Return the [X, Y] coordinate for the center point of the cell that contains the specified text.  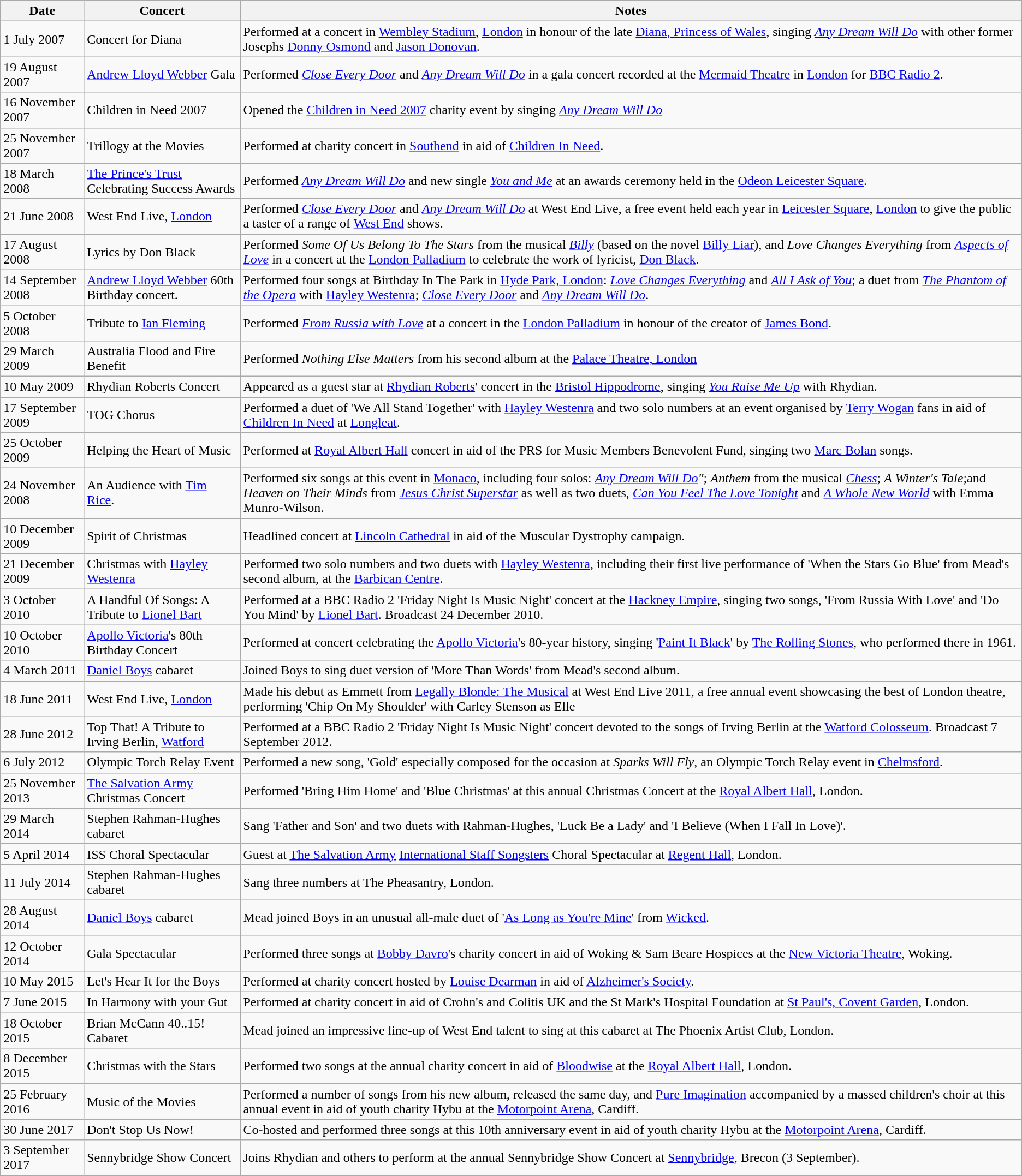
29 March 2009 [43, 358]
5 October 2008 [43, 323]
18 March 2008 [43, 181]
11 July 2014 [43, 882]
Trillogy at the Movies [162, 145]
Rhydian Roberts Concert [162, 386]
Music of the Movies [162, 1101]
21 June 2008 [43, 216]
8 December 2015 [43, 1066]
Andrew Lloyd Webber Gala [162, 74]
Opened the Children in Need 2007 charity event by singing Any Dream Will Do [631, 110]
Performed at charity concert hosted by Louise Dearman in aid of Alzheimer's Society. [631, 982]
25 November 2007 [43, 145]
10 May 2015 [43, 982]
24 November 2008 [43, 493]
A Handful Of Songs: A Tribute to Lionel Bart [162, 607]
Performed a new song, 'Gold' especially composed for the occasion at Sparks Will Fly, an Olympic Torch Relay event in Chelmsford. [631, 762]
Performed at charity concert in Southend in aid of Children In Need. [631, 145]
4 March 2011 [43, 671]
Concert [162, 11]
Performed at charity concert in aid of Crohn's and Colitis UK and the St Mark's Hospital Foundation at St Paul's, Covent Garden, London. [631, 1002]
Spirit of Christmas [162, 536]
Concert for Diana [162, 39]
1 July 2007 [43, 39]
Brian McCann 40..15! Cabaret [162, 1030]
18 June 2011 [43, 699]
Mead joined Boys in an unusual all-male duet of 'As Long as You're Mine' from Wicked. [631, 918]
Sang three numbers at The Pheasantry, London. [631, 882]
28 August 2014 [43, 918]
Olympic Torch Relay Event [162, 762]
Performed at concert celebrating the Apollo Victoria's 80-year history, singing 'Paint It Black' by The Rolling Stones, who performed there in 1961. [631, 643]
10 October 2010 [43, 643]
10 May 2009 [43, 386]
Christmas with the Stars [162, 1066]
Lyrics by Don Black [162, 252]
25 October 2009 [43, 451]
21 December 2009 [43, 572]
18 October 2015 [43, 1030]
Top That! A Tribute to Irving Berlin, Watford [162, 735]
25 February 2016 [43, 1101]
Christmas with Hayley Westenra [162, 572]
Headlined concert at Lincoln Cathedral in aid of the Muscular Dystrophy campaign. [631, 536]
3 September 2017 [43, 1158]
Apollo Victoria's 80th Birthday Concert [162, 643]
12 October 2014 [43, 953]
In Harmony with your Gut [162, 1002]
Performed From Russia with Love at a concert in the London Palladium in honour of the creator of James Bond. [631, 323]
Sang 'Father and Son' and two duets with Rahman-Hughes, 'Luck Be a Lady' and 'I Believe (When I Fall In Love)'. [631, 826]
Performed Any Dream Will Do and new single You and Me at an awards ceremony held in the Odeon Leicester Square. [631, 181]
6 July 2012 [43, 762]
TOG Chorus [162, 415]
Sennybridge Show Concert [162, 1158]
Co-hosted and performed three songs at this 10th anniversary event in aid of youth charity Hybu at the Motorpoint Arena, Cardiff. [631, 1130]
Joins Rhydian and others to perform at the annual Sennybridge Show Concert at Sennybridge, Brecon (3 September). [631, 1158]
Performed 'Bring Him Home' and 'Blue Christmas' at this annual Christmas Concert at the Royal Albert Hall, London. [631, 790]
Joined Boys to sing duet version of 'More Than Words' from Mead's second album. [631, 671]
Let's Hear It for the Boys [162, 982]
17 August 2008 [43, 252]
25 November 2013 [43, 790]
Performed Close Every Door and Any Dream Will Do in a gala concert recorded at the Mermaid Theatre in London for BBC Radio 2. [631, 74]
Guest at The Salvation Army International Staff Songsters Choral Spectacular at Regent Hall, London. [631, 854]
Performed at Royal Albert Hall concert in aid of the PRS for Music Members Benevolent Fund, singing two Marc Bolan songs. [631, 451]
The Salvation Army Christmas Concert [162, 790]
Helping the Heart of Music [162, 451]
3 October 2010 [43, 607]
30 June 2017 [43, 1130]
14 September 2008 [43, 287]
Notes [631, 11]
19 August 2007 [43, 74]
Australia Flood and Fire Benefit [162, 358]
Andrew Lloyd Webber 60th Birthday concert. [162, 287]
Tribute to Ian Fleming [162, 323]
Performed two songs at the annual charity concert in aid of Bloodwise at the Royal Albert Hall, London. [631, 1066]
28 June 2012 [43, 735]
5 April 2014 [43, 854]
Don't Stop Us Now! [162, 1130]
An Audience with Tim Rice. [162, 493]
Mead joined an impressive line-up of West End talent to sing at this cabaret at The Phoenix Artist Club, London. [631, 1030]
The Prince's Trust Celebrating Success Awards [162, 181]
29 March 2014 [43, 826]
10 December 2009 [43, 536]
ISS Choral Spectacular [162, 854]
7 June 2015 [43, 1002]
Performed three songs at Bobby Davro's charity concert in aid of Woking & Sam Beare Hospices at the New Victoria Theatre, Woking. [631, 953]
17 September 2009 [43, 415]
Children in Need 2007 [162, 110]
Appeared as a guest star at Rhydian Roberts' concert in the Bristol Hippodrome, singing You Raise Me Up with Rhydian. [631, 386]
Performed Nothing Else Matters from his second album at the Palace Theatre, London [631, 358]
Gala Spectacular [162, 953]
Date [43, 11]
16 November 2007 [43, 110]
